Return the [x, y] coordinate for the center point of the cell that contains the specified text.  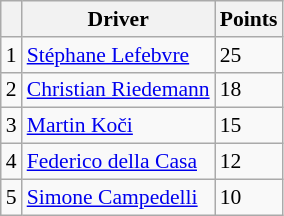
12 [249, 162]
2 [12, 90]
Simone Campedelli [118, 197]
15 [249, 126]
25 [249, 55]
18 [249, 90]
Martin Koči [118, 126]
Christian Riedemann [118, 90]
Driver [118, 19]
Points [249, 19]
10 [249, 197]
Federico della Casa [118, 162]
1 [12, 55]
5 [12, 197]
3 [12, 126]
Stéphane Lefebvre [118, 55]
4 [12, 162]
